Pinpoint the cell where the given text exists, returning its (x, y) midpoint coordinate. 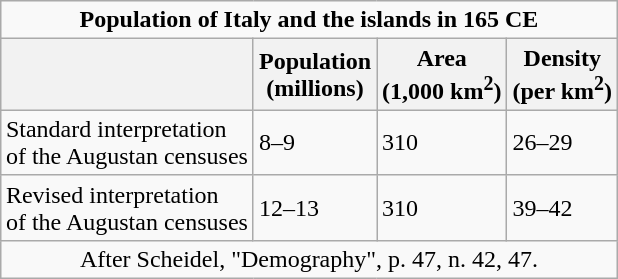
12–13 (314, 208)
Density(per km2) (562, 75)
Standard interpretationof the Augustan censuses (126, 142)
Population(millions) (314, 75)
Area(1,000 km2) (442, 75)
39–42 (562, 208)
After Scheidel, "Demography", p. 47, n. 42, 47. (308, 259)
Revised interpretationof the Augustan censuses (126, 208)
8–9 (314, 142)
Population of Italy and the islands in 165 CE (308, 20)
26–29 (562, 142)
